Search for the cell housing the specified text and yield its (X, Y) center coordinate. 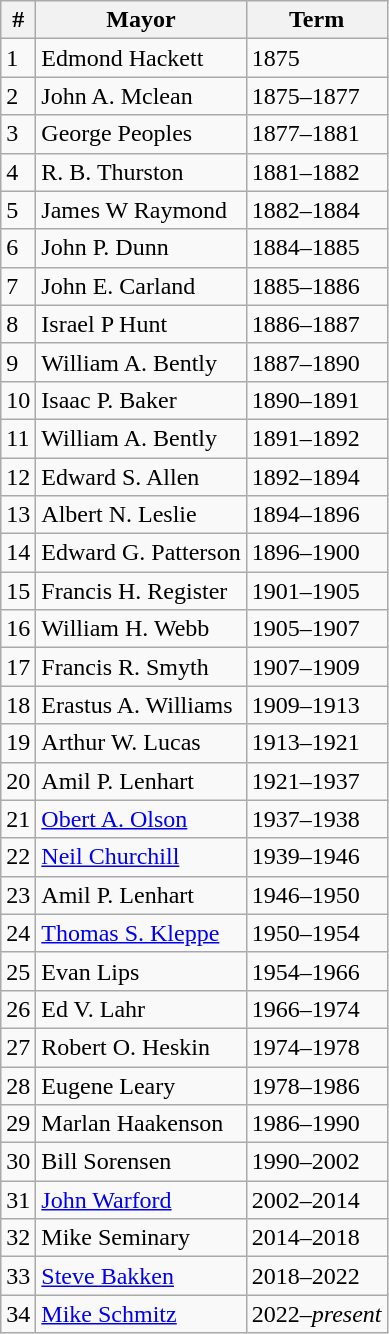
21 (18, 819)
24 (18, 933)
Ed V. Lahr (141, 1009)
14 (18, 553)
2002–2014 (316, 1200)
Isaac P. Baker (141, 400)
2022–present (316, 1314)
Bill Sorensen (141, 1162)
26 (18, 1009)
Mayor (141, 20)
1896–1900 (316, 553)
George Peoples (141, 134)
Robert O. Heskin (141, 1047)
29 (18, 1124)
17 (18, 667)
15 (18, 591)
4 (18, 172)
3 (18, 134)
18 (18, 705)
1907–1909 (316, 667)
1978–1986 (316, 1085)
1884–1885 (316, 248)
Marlan Haakenson (141, 1124)
1954–1966 (316, 971)
1877–1881 (316, 134)
R. B. Thurston (141, 172)
1950–1954 (316, 933)
1890–1891 (316, 400)
Arthur W. Lucas (141, 743)
31 (18, 1200)
James W Raymond (141, 210)
34 (18, 1314)
1990–2002 (316, 1162)
16 (18, 629)
20 (18, 781)
13 (18, 515)
30 (18, 1162)
Edward S. Allen (141, 477)
Mike Schmitz (141, 1314)
25 (18, 971)
12 (18, 477)
Francis H. Register (141, 591)
1937–1938 (316, 819)
Francis R. Smyth (141, 667)
Mike Seminary (141, 1238)
1901–1905 (316, 591)
1986–1990 (316, 1124)
Thomas S. Kleppe (141, 933)
6 (18, 248)
Edmond Hackett (141, 58)
1881–1882 (316, 172)
5 (18, 210)
2018–2022 (316, 1276)
Erastus A. Williams (141, 705)
9 (18, 362)
32 (18, 1238)
1921–1937 (316, 781)
11 (18, 438)
22 (18, 857)
John Warford (141, 1200)
Neil Churchill (141, 857)
John E. Carland (141, 286)
1946–1950 (316, 895)
8 (18, 324)
33 (18, 1276)
John A. Mclean (141, 96)
23 (18, 895)
1909–1913 (316, 705)
1939–1946 (316, 857)
1875 (316, 58)
1892–1894 (316, 477)
1875–1877 (316, 96)
1885–1886 (316, 286)
Steve Bakken (141, 1276)
1905–1907 (316, 629)
2014–2018 (316, 1238)
John P. Dunn (141, 248)
1913–1921 (316, 743)
1882–1884 (316, 210)
1974–1978 (316, 1047)
1966–1974 (316, 1009)
Israel P Hunt (141, 324)
William H. Webb (141, 629)
Edward G. Patterson (141, 553)
10 (18, 400)
# (18, 20)
1891–1892 (316, 438)
28 (18, 1085)
7 (18, 286)
1894–1896 (316, 515)
Term (316, 20)
Albert N. Leslie (141, 515)
1887–1890 (316, 362)
27 (18, 1047)
Evan Lips (141, 971)
Eugene Leary (141, 1085)
2 (18, 96)
Obert A. Olson (141, 819)
19 (18, 743)
1886–1887 (316, 324)
1 (18, 58)
